Search for the cell housing the specified text and yield its [X, Y] center coordinate. 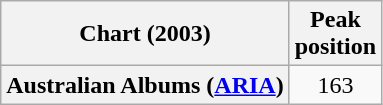
Peakposition [335, 34]
Chart (2003) [145, 34]
Australian Albums (ARIA) [145, 85]
163 [335, 85]
